Capture the cell that displays the provided text and extract its (X, Y) central coordinate. 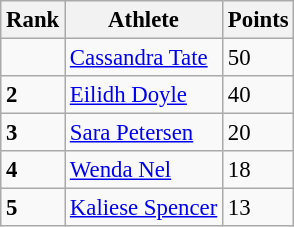
Kaliese Spencer (144, 208)
Points (258, 20)
Athlete (144, 20)
Wenda Nel (144, 170)
Rank (33, 20)
20 (258, 133)
Eilidh Doyle (144, 95)
Cassandra Tate (144, 58)
3 (33, 133)
18 (258, 170)
40 (258, 95)
5 (33, 208)
50 (258, 58)
Sara Petersen (144, 133)
2 (33, 95)
4 (33, 170)
13 (258, 208)
